Capture the cell that displays the provided text and extract its [X, Y] central coordinate. 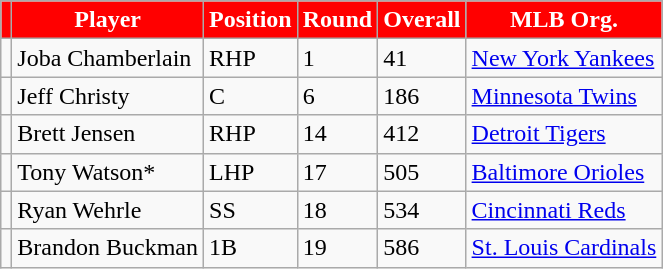
Jeff Christy [108, 96]
Baltimore Orioles [564, 172]
MLB Org. [564, 20]
1 [337, 58]
505 [422, 172]
Player [108, 20]
Ryan Wehrle [108, 210]
41 [422, 58]
6 [337, 96]
SS [251, 210]
586 [422, 248]
Round [337, 20]
Overall [422, 20]
Tony Watson* [108, 172]
186 [422, 96]
Cincinnati Reds [564, 210]
18 [337, 210]
Detroit Tigers [564, 134]
17 [337, 172]
14 [337, 134]
534 [422, 210]
19 [337, 248]
Joba Chamberlain [108, 58]
412 [422, 134]
LHP [251, 172]
1B [251, 248]
Brandon Buckman [108, 248]
Position [251, 20]
New York Yankees [564, 58]
Minnesota Twins [564, 96]
C [251, 96]
St. Louis Cardinals [564, 248]
Brett Jensen [108, 134]
